Search for the cell housing the specified text and yield its [X, Y] center coordinate. 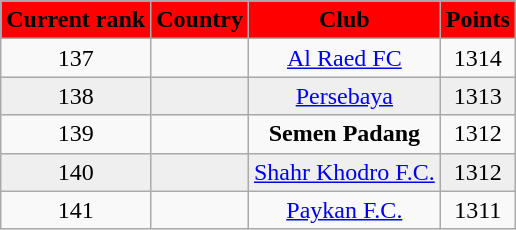
1314 [478, 58]
Club [344, 20]
1313 [478, 96]
138 [76, 96]
Persebaya [344, 96]
Semen Padang [344, 134]
Current rank [76, 20]
Al Raed FC [344, 58]
Points [478, 20]
139 [76, 134]
Paykan F.C. [344, 210]
1311 [478, 210]
Shahr Khodro F.C. [344, 172]
140 [76, 172]
Country [200, 20]
137 [76, 58]
141 [76, 210]
